Return (x, y) of the center of cell containing provided text 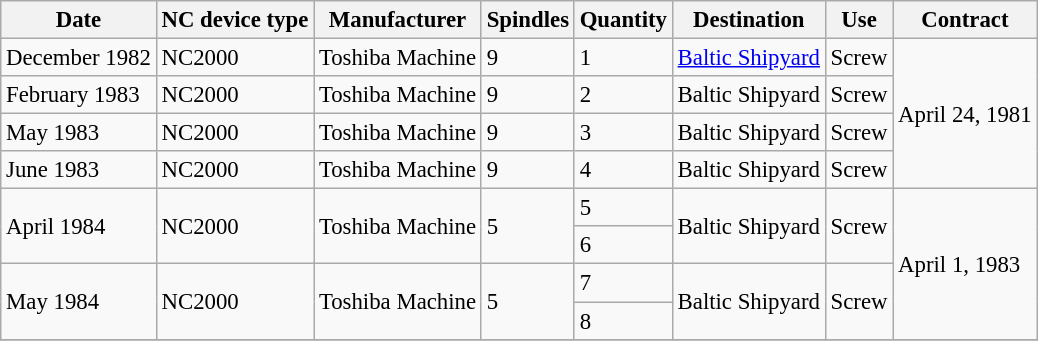
Quantity (623, 20)
Manufacturer (398, 20)
6 (623, 245)
4 (623, 170)
2 (623, 95)
April 1984 (78, 226)
Date (78, 20)
December 1982 (78, 58)
Spindles (528, 20)
1 (623, 58)
Contract (965, 20)
May 1983 (78, 133)
Destination (748, 20)
Use (859, 20)
7 (623, 283)
NC device type (234, 20)
June 1983 (78, 170)
3 (623, 133)
May 1984 (78, 302)
8 (623, 321)
April 1, 1983 (965, 264)
April 24, 1981 (965, 114)
February 1983 (78, 95)
